Extract the (x, y) coordinate from the center of the cell holding the provided text.  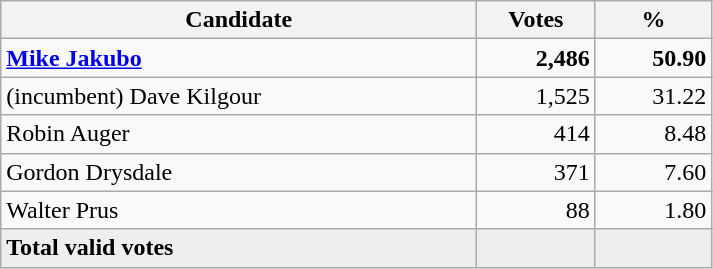
Votes (536, 20)
Total valid votes (239, 248)
Walter Prus (239, 210)
1.80 (654, 210)
7.60 (654, 172)
1,525 (536, 96)
414 (536, 134)
% (654, 20)
(incumbent) Dave Kilgour (239, 96)
371 (536, 172)
Robin Auger (239, 134)
50.90 (654, 58)
31.22 (654, 96)
Candidate (239, 20)
2,486 (536, 58)
Gordon Drysdale (239, 172)
8.48 (654, 134)
88 (536, 210)
Mike Jakubo (239, 58)
